Extract the (x, y) coordinate from the center of the cell holding the provided text.  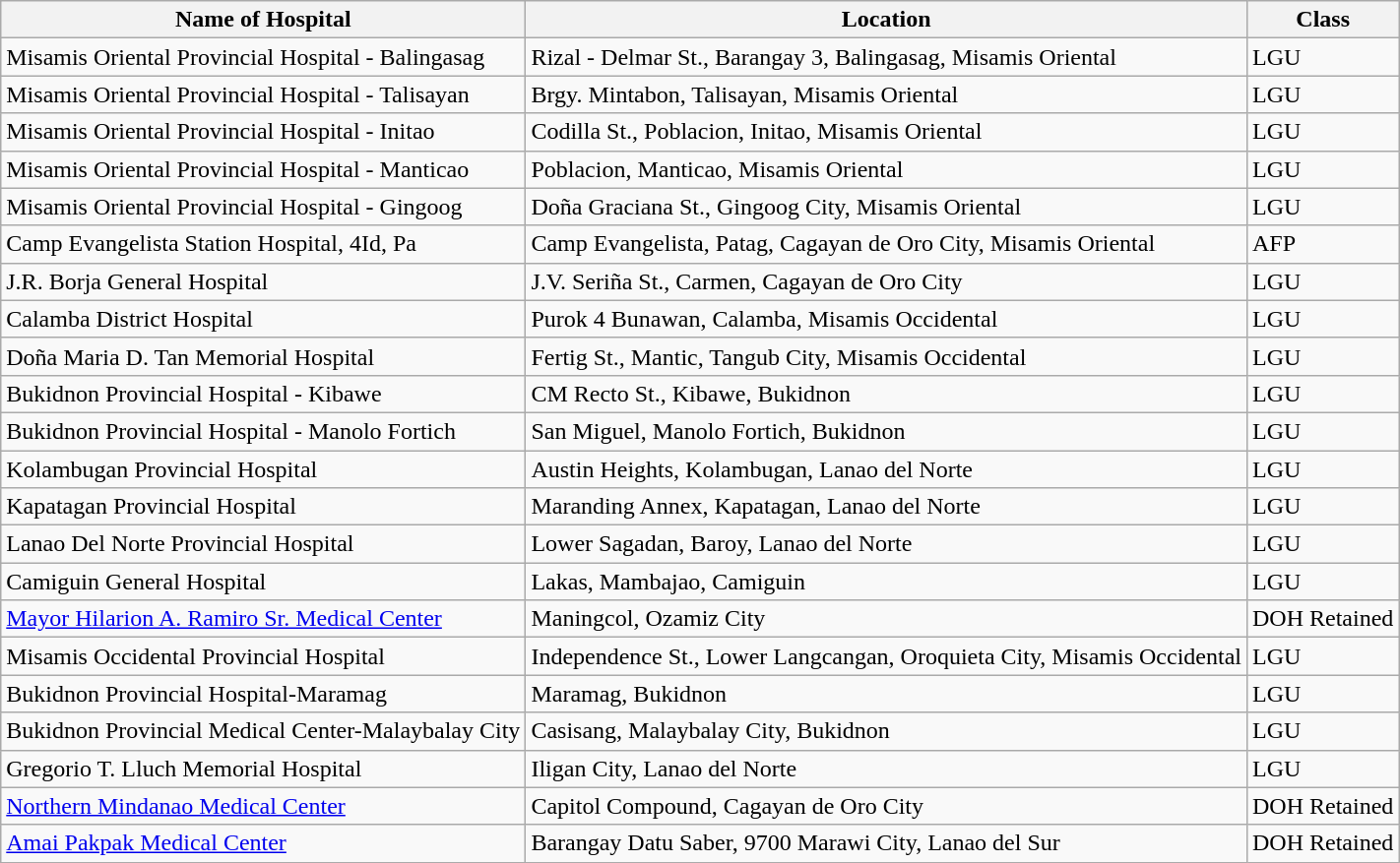
Misamis Oriental Provincial Hospital - Initao (264, 132)
Capitol Compound, Cagayan de Oro City (886, 806)
Poblacion, Manticao, Misamis Oriental (886, 169)
Purok 4 Bunawan, Calamba, Misamis Occidental (886, 319)
CM Recto St., Kibawe, Bukidnon (886, 394)
J.R. Borja General Hospital (264, 281)
Location (886, 20)
AFP (1322, 244)
Misamis Oriental Provincial Hospital - Balingasag (264, 57)
Brgy. Mintabon, Talisayan, Misamis Oriental (886, 94)
Bukidnon Provincial Medical Center-Malaybalay City (264, 731)
Misamis Oriental Provincial Hospital - Talisayan (264, 94)
Misamis Oriental Provincial Hospital - Manticao (264, 169)
Austin Heights, Kolambugan, Lanao del Norte (886, 469)
Doña Maria D. Tan Memorial Hospital (264, 356)
Lakas, Mambajao, Camiguin (886, 582)
Gregorio T. Lluch Memorial Hospital (264, 769)
Lanao Del Norte Provincial Hospital (264, 544)
Camiguin General Hospital (264, 582)
Bukidnon Provincial Hospital - Kibawe (264, 394)
San Miguel, Manolo Fortich, Bukidnon (886, 431)
Bukidnon Provincial Hospital-Maramag (264, 694)
Kolambugan Provincial Hospital (264, 469)
Kapatagan Provincial Hospital (264, 507)
Bukidnon Provincial Hospital - Manolo Fortich (264, 431)
Casisang, Malaybalay City, Bukidnon (886, 731)
Independence St., Lower Langcangan, Oroquieta City, Misamis Occidental (886, 656)
Misamis Oriental Provincial Hospital - Gingoog (264, 207)
Class (1322, 20)
Calamba District Hospital (264, 319)
Maramag, Bukidnon (886, 694)
Mayor Hilarion A. Ramiro Sr. Medical Center (264, 619)
Name of Hospital (264, 20)
Amai Pakpak Medical Center (264, 843)
Misamis Occidental Provincial Hospital (264, 656)
Fertig St., Mantic, Tangub City, Misamis Occidental (886, 356)
Barangay Datu Saber, 9700 Marawi City, Lanao del Sur (886, 843)
Camp Evangelista, Patag, Cagayan de Oro City, Misamis Oriental (886, 244)
J.V. Seriña St., Carmen, Cagayan de Oro City (886, 281)
Maranding Annex, Kapatagan, Lanao del Norte (886, 507)
Iligan City, Lanao del Norte (886, 769)
Codilla St., Poblacion, Initao, Misamis Oriental (886, 132)
Camp Evangelista Station Hospital, 4Id, Pa (264, 244)
Lower Sagadan, Baroy, Lanao del Norte (886, 544)
Rizal - Delmar St., Barangay 3, Balingasag, Misamis Oriental (886, 57)
Doña Graciana St., Gingoog City, Misamis Oriental (886, 207)
Northern Mindanao Medical Center (264, 806)
Maningcol, Ozamiz City (886, 619)
